Find where the given text appears and provide that cell's center as (X, Y) coordinate. 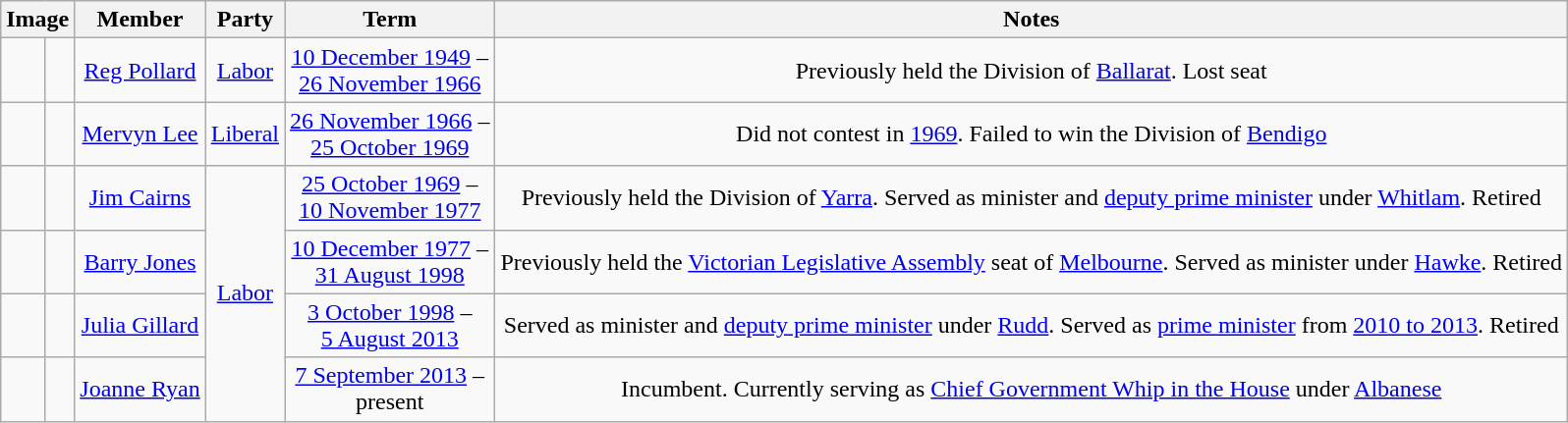
25 October 1969 –10 November 1977 (390, 198)
Party (245, 20)
10 December 1949 –26 November 1966 (390, 71)
Previously held the Division of Yarra. Served as minister and deputy prime minister under Whitlam. Retired (1032, 198)
Previously held the Victorian Legislative Assembly seat of Melbourne. Served as minister under Hawke. Retired (1032, 261)
Notes (1032, 20)
Member (140, 20)
Term (390, 20)
Joanne Ryan (140, 389)
Image (37, 20)
10 December 1977 –31 August 1998 (390, 261)
3 October 1998 –5 August 2013 (390, 326)
26 November 1966 –25 October 1969 (390, 133)
Mervyn Lee (140, 133)
Jim Cairns (140, 198)
Reg Pollard (140, 71)
Barry Jones (140, 261)
Julia Gillard (140, 326)
Served as minister and deputy prime minister under Rudd. Served as prime minister from 2010 to 2013. Retired (1032, 326)
Liberal (245, 133)
Did not contest in 1969. Failed to win the Division of Bendigo (1032, 133)
Incumbent. Currently serving as Chief Government Whip in the House under Albanese (1032, 389)
7 September 2013 –present (390, 389)
Previously held the Division of Ballarat. Lost seat (1032, 71)
